Return [X, Y] of the center of cell containing provided text 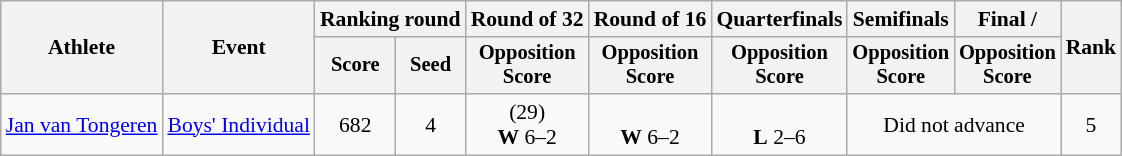
Quarterfinals [779, 19]
Seed [431, 66]
Rank [1092, 48]
L 2–6 [779, 124]
Boys' Individual [238, 124]
(29)W 6–2 [528, 124]
Did not advance [954, 124]
Ranking round [390, 19]
Semifinals [900, 19]
Score [356, 66]
Event [238, 48]
Athlete [82, 48]
Jan van Tongeren [82, 124]
Round of 32 [528, 19]
Final / [1008, 19]
Round of 16 [650, 19]
4 [431, 124]
W 6–2 [650, 124]
682 [356, 124]
5 [1092, 124]
